From the cell containing the given text, extract its center point as (x, y) coordinate. 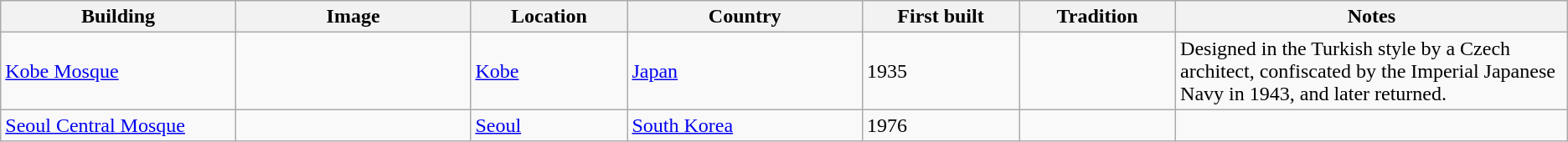
Seoul Central Mosque (119, 125)
Japan (745, 71)
Location (549, 17)
Image (353, 17)
1976 (940, 125)
1935 (940, 71)
Country (745, 17)
Designed in the Turkish style by a Czech architect, confiscated by the Imperial Japanese Navy in 1943, and later returned. (1372, 71)
Kobe Mosque (119, 71)
South Korea (745, 125)
Kobe (549, 71)
Tradition (1097, 17)
Seoul (549, 125)
First built (940, 17)
Notes (1372, 17)
Building (119, 17)
